Pinpoint the cell where the given text exists, returning its (X, Y) midpoint coordinate. 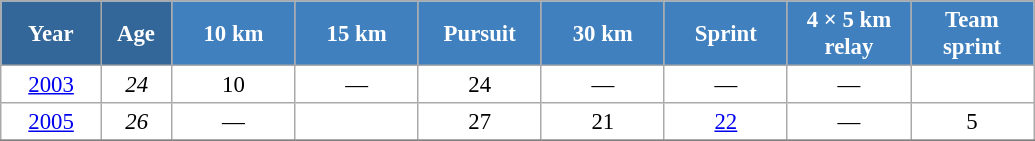
Pursuit (480, 34)
Sprint (726, 34)
Age (136, 34)
10 km (234, 34)
2005 (52, 122)
4 × 5 km relay (848, 34)
15 km (356, 34)
30 km (602, 34)
5 (972, 122)
21 (602, 122)
27 (480, 122)
2003 (52, 85)
22 (726, 122)
26 (136, 122)
10 (234, 85)
Year (52, 34)
Team sprint (972, 34)
